From the cell containing the given text, extract its center point as (x, y) coordinate. 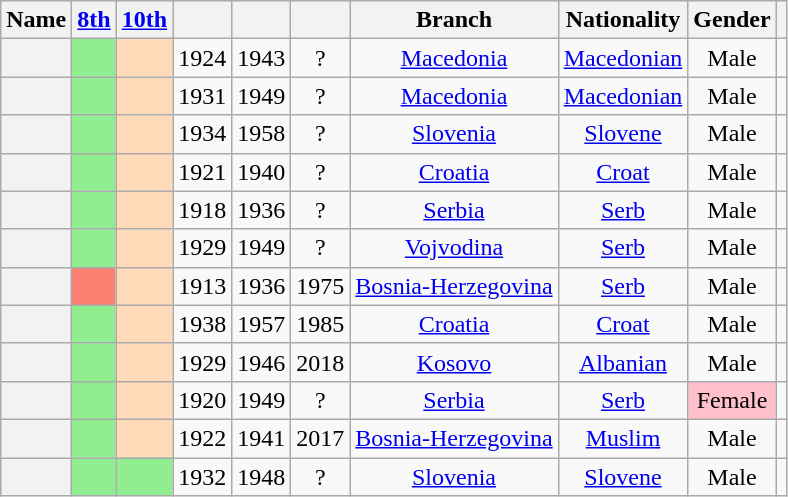
Name (36, 20)
1948 (262, 477)
1941 (262, 438)
1921 (202, 172)
1946 (262, 362)
1920 (202, 400)
Kosovo (454, 362)
1932 (202, 477)
1913 (202, 286)
1958 (262, 134)
1918 (202, 210)
2017 (320, 438)
1985 (320, 324)
1934 (202, 134)
1938 (202, 324)
Nationality (623, 20)
10th (144, 20)
Albanian (623, 362)
1924 (202, 58)
Muslim (623, 438)
1931 (202, 96)
8th (94, 20)
1943 (262, 58)
Female (732, 400)
2018 (320, 362)
Gender (732, 20)
Branch (454, 20)
1975 (320, 286)
1922 (202, 438)
1940 (262, 172)
1957 (262, 324)
Vojvodina (454, 248)
